Scan for the cell matching the given text and deliver its (X, Y) coordinate at center. 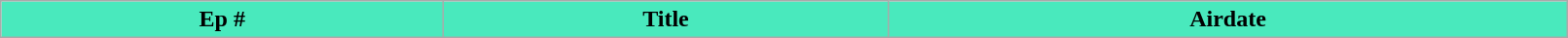
Title (666, 19)
Airdate (1228, 19)
Ep # (222, 19)
